Determine the (x, y) coordinate at the center of the cell enclosing the given text.  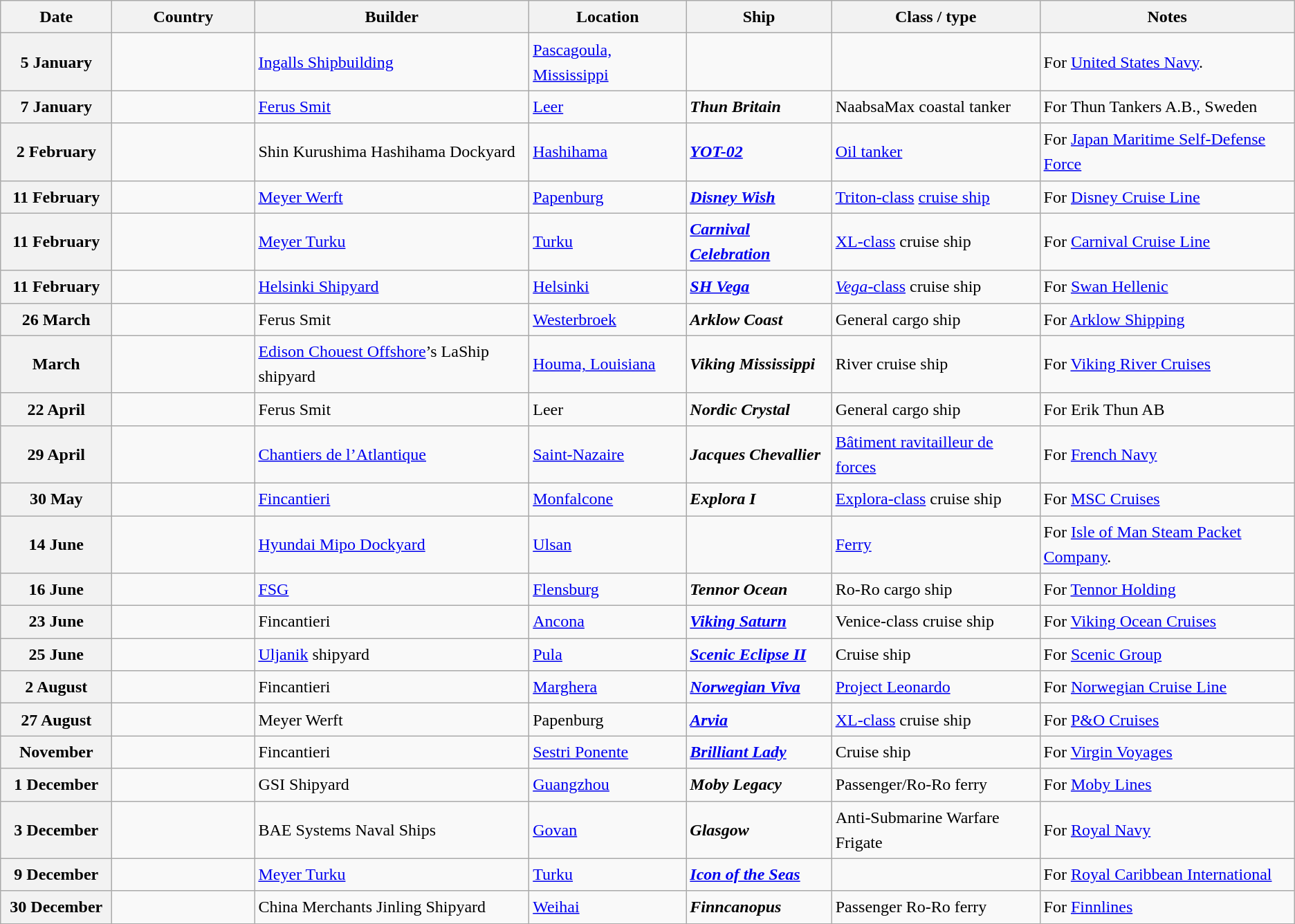
Bâtiment ravitailleur de forces (935, 454)
Icon of the Seas (759, 874)
Marghera (607, 687)
March (57, 364)
Moby Legacy (759, 784)
For Scenic Group (1167, 654)
FSG (392, 589)
For Royal Navy (1167, 830)
Nordic Crystal (759, 409)
For Japan Maritime Self-Defense Force (1167, 152)
Pascagoula, Mississippi (607, 62)
Ancona (607, 622)
Disney Wish (759, 196)
Thun Britain (759, 107)
14 June (57, 545)
Glasgow (759, 830)
5 January (57, 62)
Helsinki Shipyard (392, 286)
Ship (759, 17)
For Virgin Voyages (1167, 752)
3 December (57, 830)
Class / type (935, 17)
Arvia (759, 719)
2 February (57, 152)
7 January (57, 107)
30 May (57, 499)
Hashihama (607, 152)
For MSC Cruises (1167, 499)
Notes (1167, 17)
23 June (57, 622)
Passenger/Ro-Ro ferry (935, 784)
Brilliant Lady (759, 752)
For Viking Ocean Cruises (1167, 622)
Finncanopus (759, 907)
Weihai (607, 907)
2 August (57, 687)
16 June (57, 589)
SH Vega (759, 286)
Project Leonardo (935, 687)
For P&O Cruises (1167, 719)
9 December (57, 874)
China Merchants Jinling Shipyard (392, 907)
NaabsaMax coastal tanker (935, 107)
Date (57, 17)
For French Navy (1167, 454)
For Isle of Man Steam Packet Company. (1167, 545)
Uljanik shipyard (392, 654)
Saint-Nazaire (607, 454)
For Swan Hellenic (1167, 286)
29 April (57, 454)
For Arklow Shipping (1167, 320)
25 June (57, 654)
Pula (607, 654)
Passenger Ro-Ro ferry (935, 907)
For Finnlines (1167, 907)
Norwegian Viva (759, 687)
Builder (392, 17)
Westerbroek (607, 320)
Viking Saturn (759, 622)
1 December (57, 784)
Edison Chouest Offshore’s LaShip shipyard (392, 364)
Shin Kurushima Hashihama Dockyard (392, 152)
30 December (57, 907)
Carnival Celebration (759, 242)
For Carnival Cruise Line (1167, 242)
November (57, 752)
For Moby Lines (1167, 784)
Monfalcone (607, 499)
For Erik Thun AB (1167, 409)
22 April (57, 409)
27 August (57, 719)
Sestri Ponente (607, 752)
Hyundai Mipo Dockyard (392, 545)
Ulsan (607, 545)
YOT-02 (759, 152)
Flensburg (607, 589)
Location (607, 17)
Guangzhou (607, 784)
Ferry (935, 545)
Explora I (759, 499)
Anti-Submarine Warfare Frigate (935, 830)
Triton-class cruise ship (935, 196)
Tennor Ocean (759, 589)
Vega-class cruise ship (935, 286)
Viking Mississippi (759, 364)
Scenic Eclipse II (759, 654)
Chantiers de l’Atlantique (392, 454)
26 March (57, 320)
For Disney Cruise Line (1167, 196)
Govan (607, 830)
For Royal Caribbean International (1167, 874)
Venice-class cruise ship (935, 622)
For Thun Tankers A.B., Sweden (1167, 107)
Explora-class cruise ship (935, 499)
Helsinki (607, 286)
River cruise ship (935, 364)
For United States Navy. (1167, 62)
Ingalls Shipbuilding (392, 62)
For Norwegian Cruise Line (1167, 687)
Houma, Louisiana (607, 364)
GSI Shipyard (392, 784)
Jacques Chevallier (759, 454)
Oil tanker (935, 152)
Arklow Coast (759, 320)
Country (183, 17)
Ro-Ro cargo ship (935, 589)
For Tennor Holding (1167, 589)
BAE Systems Naval Ships (392, 830)
For Viking River Cruises (1167, 364)
